Extract the (X, Y) coordinate from the center of the cell holding the provided text.  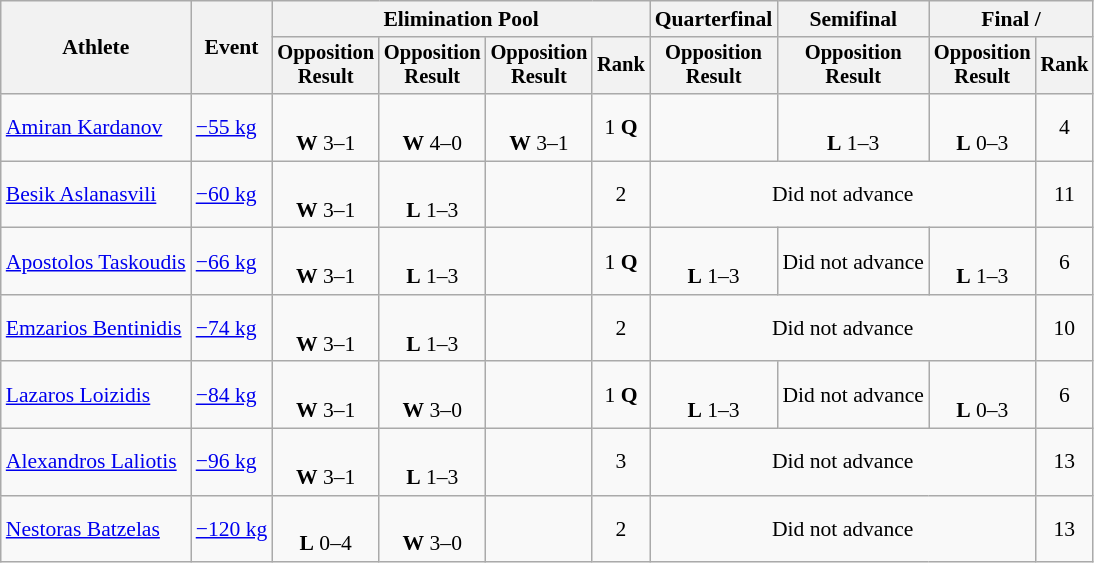
Event (232, 48)
−74 kg (232, 328)
−120 kg (232, 528)
Final / (1011, 19)
Elimination Pool (460, 19)
Besik Aslanasvili (96, 194)
−66 kg (232, 262)
−96 kg (232, 462)
Lazaros Loizidis (96, 396)
−55 kg (232, 128)
11 (1065, 194)
Athlete (96, 48)
Nestoras Batzelas (96, 528)
10 (1065, 328)
L 0–4 (326, 528)
Semifinal (853, 19)
−84 kg (232, 396)
4 (1065, 128)
Alexandros Laliotis (96, 462)
Emzarios Bentinidis (96, 328)
−60 kg (232, 194)
Amiran Kardanov (96, 128)
3 (621, 462)
Quarterfinal (714, 19)
Apostolos Taskoudis (96, 262)
W 4–0 (432, 128)
